From the cell containing the given text, extract its center point as [x, y] coordinate. 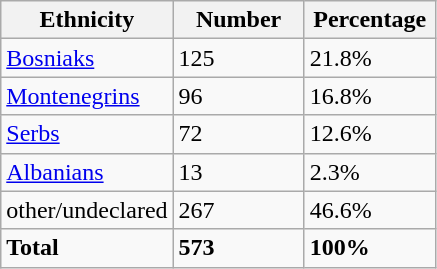
13 [238, 172]
46.6% [370, 210]
Bosniaks [87, 58]
125 [238, 58]
573 [238, 248]
Ethnicity [87, 20]
Serbs [87, 134]
16.8% [370, 96]
72 [238, 134]
96 [238, 96]
21.8% [370, 58]
Percentage [370, 20]
other/undeclared [87, 210]
2.3% [370, 172]
12.6% [370, 134]
267 [238, 210]
100% [370, 248]
Number [238, 20]
Total [87, 248]
Montenegrins [87, 96]
Albanians [87, 172]
